Output the [x, y] coordinate of the center of the cell containing the given text.  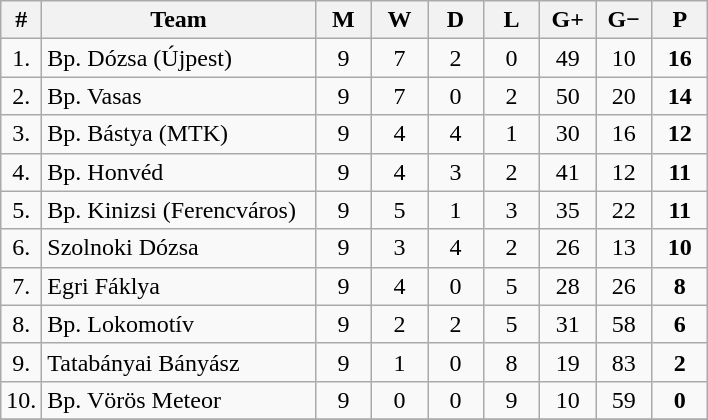
14 [680, 96]
Egri Fáklya [179, 286]
58 [624, 324]
D [456, 20]
Bp. Vörös Meteor [179, 400]
6. [22, 248]
50 [568, 96]
49 [568, 58]
# [22, 20]
4. [22, 172]
10. [22, 400]
28 [568, 286]
19 [568, 362]
8. [22, 324]
Tatabányai Bányász [179, 362]
22 [624, 210]
6 [680, 324]
L [512, 20]
35 [568, 210]
20 [624, 96]
59 [624, 400]
Bp. Vasas [179, 96]
9. [22, 362]
Bp. Dózsa (Újpest) [179, 58]
G+ [568, 20]
2. [22, 96]
Bp. Honvéd [179, 172]
Szolnoki Dózsa [179, 248]
Team [179, 20]
P [680, 20]
Bp. Kinizsi (Ferencváros) [179, 210]
41 [568, 172]
83 [624, 362]
W [399, 20]
1. [22, 58]
30 [568, 134]
31 [568, 324]
5. [22, 210]
3. [22, 134]
13 [624, 248]
M [343, 20]
7. [22, 286]
Bp. Lokomotív [179, 324]
G− [624, 20]
Bp. Bástya (MTK) [179, 134]
